Determine the (X, Y) coordinate at the center of the cell enclosing the given text.  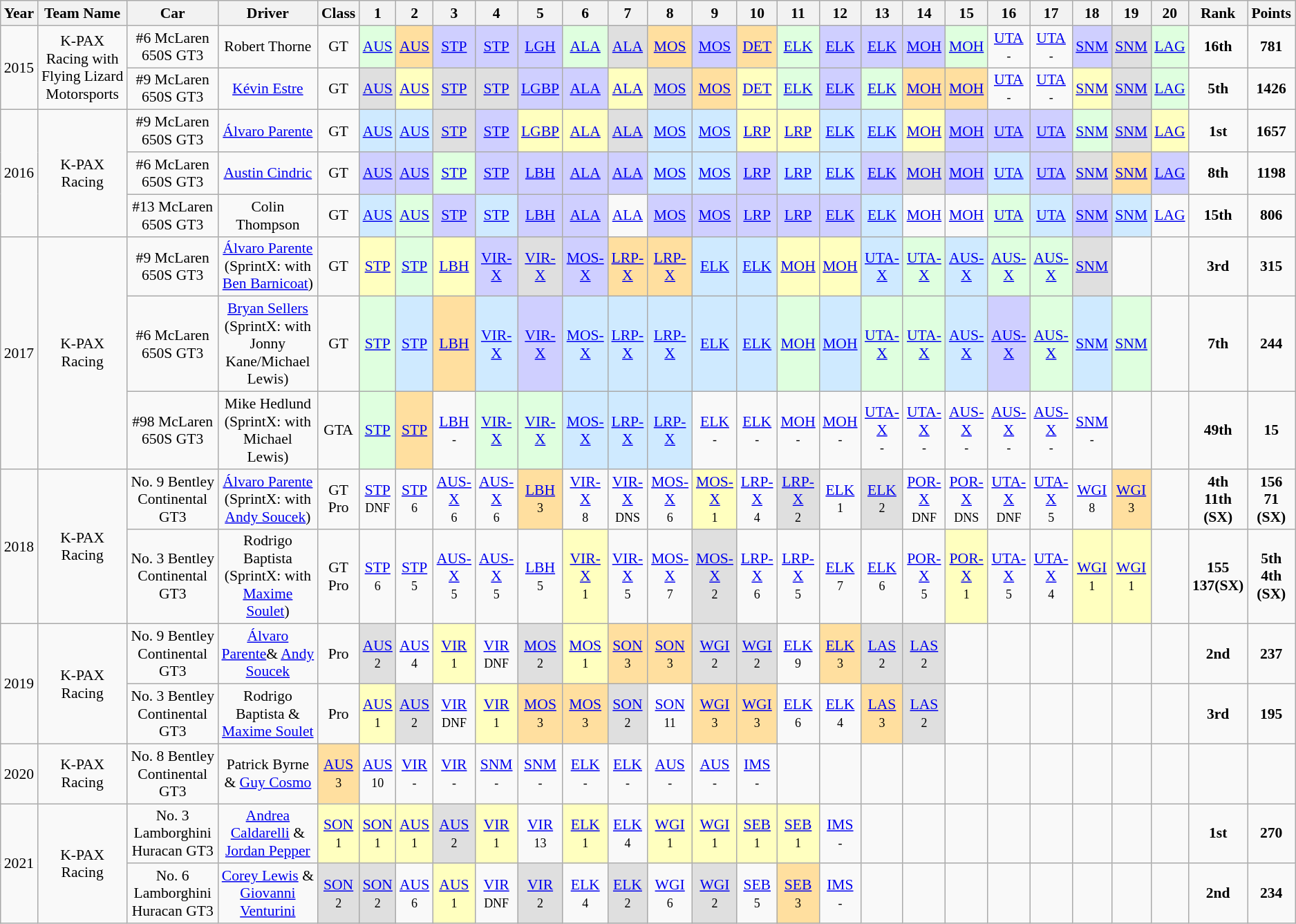
Álvaro Parente (267, 131)
ELK 7 (840, 576)
Points (1272, 13)
14 (923, 13)
9 (715, 13)
8th (1218, 173)
MOS-X6 (670, 499)
Corey Lewis & Giovanni Venturini (267, 894)
SEB 5 (757, 894)
POR-XDNF (923, 499)
15671 (SX) (1272, 499)
VIR-X 5 (628, 576)
LBH 3 (541, 499)
#13 McLaren 650S GT3 (173, 216)
5 (541, 13)
AUS 6 (415, 894)
LRP-X 4 (757, 499)
Rodrigo Baptista(SprintX: with Maxime Soulet) (267, 576)
Rank (1218, 13)
No. 8 Bentley Continental GT3 (173, 774)
Álvaro Parente& Andy Soucek (267, 654)
UTA-X DNF (1009, 499)
Andrea Caldarelli & Jordan Pepper (267, 833)
UTA-X 4 (1051, 576)
19 (1131, 13)
VIR-X 8 (585, 499)
Bryan Sellers (SprintX: with Jonny Kane/Michael Lewis) (267, 344)
315 (1272, 267)
VIR 2 (541, 894)
195 (1272, 715)
3 (453, 13)
No. 6 Lamborghini Huracan GT3 (173, 894)
LBH 5 (541, 576)
Driver (267, 13)
Mike Hedlund (SprintX: with Michael Lewis) (267, 431)
4th11th (SX) (1218, 499)
806 (1272, 216)
16th (1218, 47)
234 (1272, 894)
K-PAX Racing with Flying Lizard Motorsports (82, 68)
Álvaro Parente(SprintX: with Ben Barnicoat) (267, 267)
2 (415, 13)
1198 (1272, 173)
Class (339, 13)
5th4th (SX) (1272, 576)
13 (882, 13)
1657 (1272, 131)
781 (1272, 47)
5th (1218, 88)
2017 (19, 352)
7th (1218, 344)
POR-X5 (923, 576)
2019 (19, 684)
ELK 3 (840, 654)
LBH - (453, 431)
Kévin Estre (267, 88)
AUS 3 (339, 774)
6 (585, 13)
LRP-X 6 (757, 576)
8 (670, 13)
12 (840, 13)
POR-X1 (966, 576)
11 (798, 13)
VIR 13 (541, 833)
#98 McLaren 650S GT3 (173, 431)
MOS-X7 (670, 576)
MOS-X2 (715, 576)
MOS1 (585, 654)
4 (496, 13)
GTA (339, 431)
LRP-X 5 (798, 576)
2020 (19, 774)
49th (1218, 431)
STP 5 (415, 576)
WGI 8 (1092, 499)
1426 (1272, 88)
ELK 9 (798, 654)
LAS 3 (882, 715)
VIR-X 1 (585, 576)
Team Name (82, 13)
WGI 6 (670, 894)
1 (377, 13)
MOS2 (541, 654)
10 (757, 13)
2015 (19, 68)
155137(SX) (1218, 576)
270 (1272, 833)
2018 (19, 547)
2021 (19, 864)
AUS 4 (415, 654)
Austin Cindric (267, 173)
AUS 10 (377, 774)
Robert Thorne (267, 47)
STP DNF (377, 499)
POR-XDNS (966, 499)
17 (1051, 13)
LRP-X 2 (798, 499)
SON 11 (670, 715)
2016 (19, 173)
18 (1092, 13)
VIR-X DNS (628, 499)
MOS-X1 (715, 499)
20 (1170, 13)
237 (1272, 654)
16 (1009, 13)
No. 3 Lamborghini Huracan GT3 (173, 833)
Álvaro Parente(SprintX: with Andy Soucek) (267, 499)
Year (19, 13)
LGH (541, 47)
7 (628, 13)
244 (1272, 344)
Colin Thompson (267, 216)
SEB 3 (798, 894)
Patrick Byrne & Guy Cosmo (267, 774)
15th (1218, 216)
Car (173, 13)
Rodrigo Baptista & Maxime Soulet (267, 715)
